From the cell containing the given text, extract its center point as (x, y) coordinate. 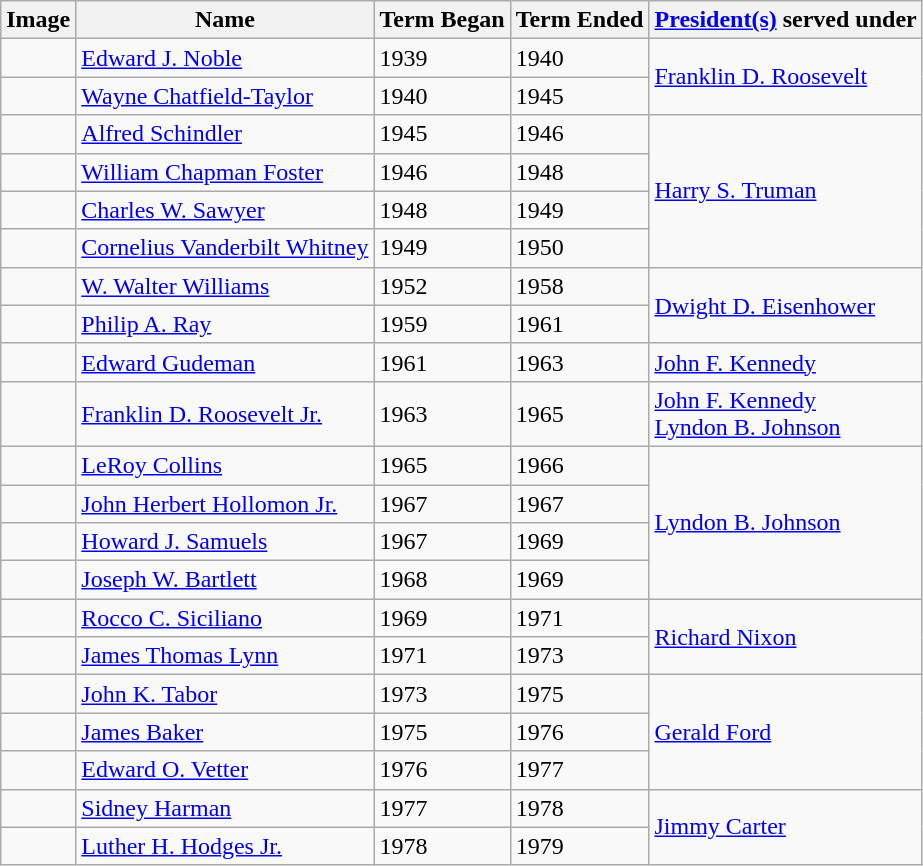
William Chapman Foster (225, 172)
Gerald Ford (786, 732)
John Herbert Hollomon Jr. (225, 503)
1958 (580, 286)
James Thomas Lynn (225, 656)
W. Walter Williams (225, 286)
Rocco C. Siciliano (225, 618)
1939 (442, 58)
Franklin D. Roosevelt Jr. (225, 414)
Image (38, 20)
Sidney Harman (225, 808)
1950 (580, 248)
Joseph W. Bartlett (225, 580)
Term Began (442, 20)
Term Ended (580, 20)
Dwight D. Eisenhower (786, 305)
Wayne Chatfield-Taylor (225, 96)
1979 (580, 846)
Cornelius Vanderbilt Whitney (225, 248)
1959 (442, 324)
Philip A. Ray (225, 324)
1966 (580, 465)
Luther H. Hodges Jr. (225, 846)
Name (225, 20)
James Baker (225, 732)
Lyndon B. Johnson (786, 522)
Franklin D. Roosevelt (786, 77)
Edward Gudeman (225, 362)
LeRoy Collins (225, 465)
Jimmy Carter (786, 827)
John F. Kennedy (786, 362)
Charles W. Sawyer (225, 210)
Harry S. Truman (786, 191)
Richard Nixon (786, 637)
1952 (442, 286)
Edward O. Vetter (225, 770)
1968 (442, 580)
John F. KennedyLyndon B. Johnson (786, 414)
Alfred Schindler (225, 134)
John K. Tabor (225, 694)
Howard J. Samuels (225, 542)
Edward J. Noble (225, 58)
President(s) served under (786, 20)
